Capture the cell that displays the provided text and extract its (x, y) central coordinate. 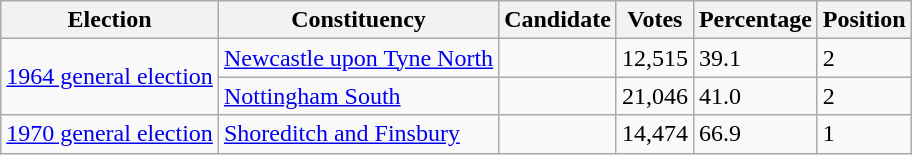
Election (110, 20)
1970 general election (110, 134)
21,046 (654, 96)
Constituency (358, 20)
1964 general election (110, 77)
12,515 (654, 58)
1 (864, 134)
41.0 (755, 96)
Percentage (755, 20)
14,474 (654, 134)
Shoreditch and Finsbury (358, 134)
Nottingham South (358, 96)
Candidate (558, 20)
Votes (654, 20)
39.1 (755, 58)
Newcastle upon Tyne North (358, 58)
Position (864, 20)
66.9 (755, 134)
